Extract the [x, y] coordinate from the center of the cell holding the provided text.  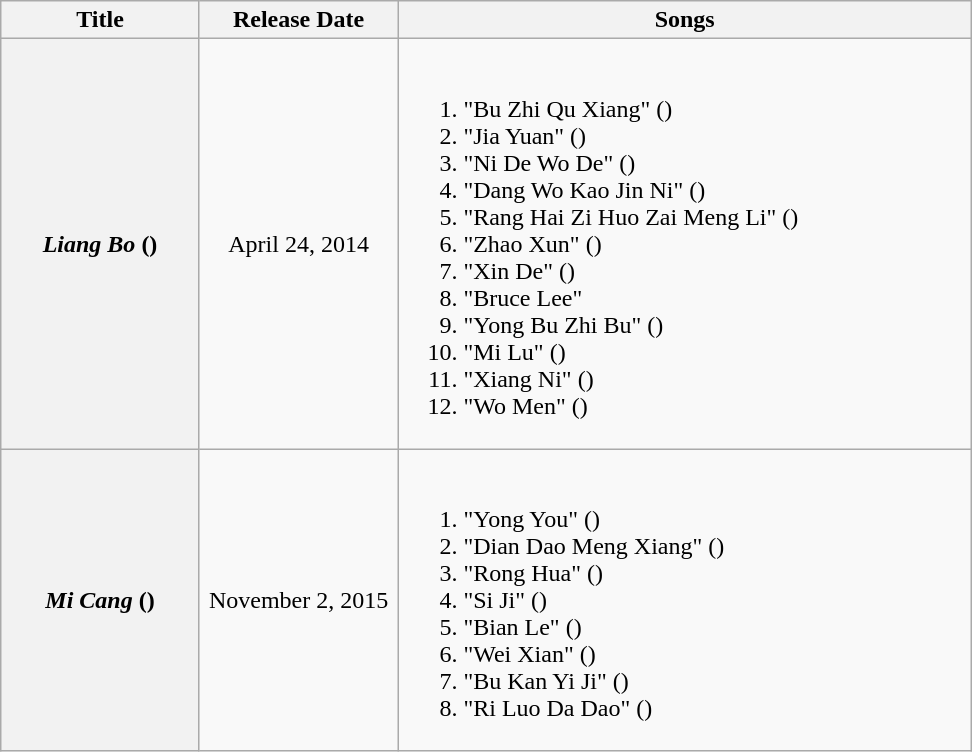
Songs [685, 20]
November 2, 2015 [298, 600]
Release Date [298, 20]
April 24, 2014 [298, 244]
Title [100, 20]
Mi Cang () [100, 600]
"Yong You" ()"Dian Dao Meng Xiang" ()"Rong Hua" ()"Si Ji" ()"Bian Le" ()"Wei Xian" ()"Bu Kan Yi Ji" ()"Ri Luo Da Dao" () [685, 600]
Liang Bo () [100, 244]
